Pinpoint the cell where the given text exists, returning its (x, y) midpoint coordinate. 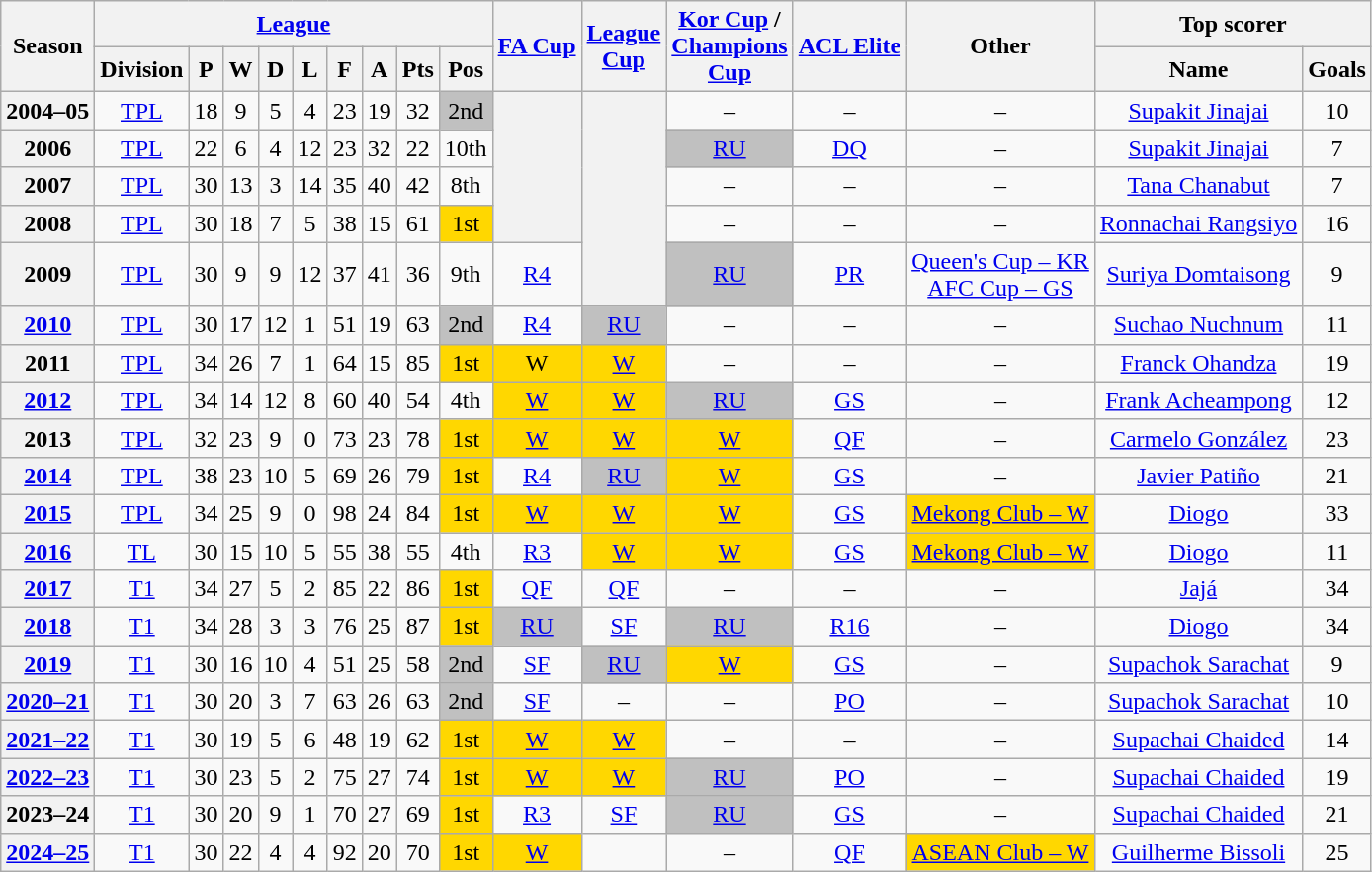
13 (241, 186)
FA Cup (537, 46)
2018 (47, 627)
Goals (1337, 69)
Jajá (1198, 589)
Guilherme Bissoli (1198, 852)
2009 (47, 275)
D (275, 69)
54 (417, 400)
Carmelo González (1198, 438)
10th (466, 148)
Kor Cup /ChampionsCup (729, 46)
86 (417, 589)
LeagueCup (624, 46)
92 (344, 852)
2004–05 (47, 111)
2008 (47, 223)
58 (417, 664)
Other (1000, 46)
78 (417, 438)
8 (310, 400)
9th (466, 275)
62 (417, 740)
48 (344, 740)
Name (1198, 69)
8th (466, 186)
Pts (417, 69)
2020–21 (47, 702)
2015 (47, 513)
P (206, 69)
37 (344, 275)
Ronnachai Rangsiyo (1198, 223)
2010 (47, 325)
75 (344, 777)
L (310, 69)
33 (1337, 513)
2022–23 (47, 777)
2011 (47, 363)
2007 (47, 186)
42 (417, 186)
2023–24 (47, 815)
F (344, 69)
98 (344, 513)
Suriya Domtaisong (1198, 275)
84 (417, 513)
2006 (47, 148)
2017 (47, 589)
35 (344, 186)
60 (344, 400)
A (380, 69)
DQ (849, 148)
2012 (47, 400)
79 (417, 476)
2016 (47, 551)
TL (142, 551)
Season (47, 46)
Top scorer (1233, 24)
87 (417, 627)
ASEAN Club – W (1000, 852)
2013 (47, 438)
Franck Ohandza (1198, 363)
ACL Elite (849, 46)
R16 (849, 627)
76 (344, 627)
2024–25 (47, 852)
2021–22 (47, 740)
2019 (47, 664)
61 (417, 223)
64 (344, 363)
74 (417, 777)
Tana Chanabut (1198, 186)
17 (241, 325)
Queen's Cup – KRAFC Cup – GS (1000, 275)
Frank Acheampong (1198, 400)
Division (142, 69)
Javier Patiño (1198, 476)
PR (849, 275)
Pos (466, 69)
41 (380, 275)
Suchao Nuchnum (1198, 325)
73 (344, 438)
24 (380, 513)
28 (241, 627)
2014 (47, 476)
36 (417, 275)
League (294, 24)
